Scan for the cell matching the given text and deliver its [X, Y] coordinate at center. 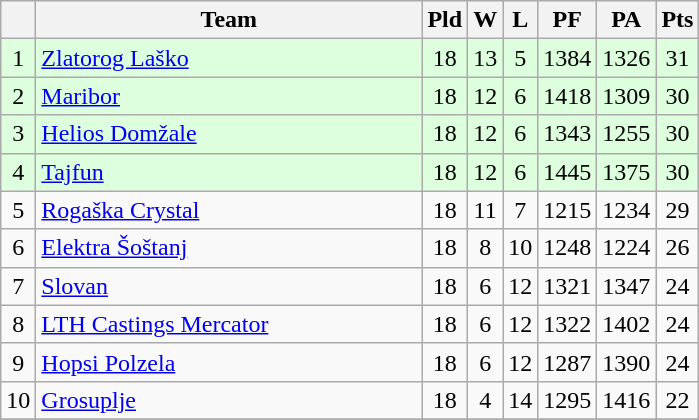
Team [229, 20]
1402 [626, 324]
Slovan [229, 286]
W [486, 20]
1375 [626, 172]
29 [678, 210]
L [520, 20]
1224 [626, 248]
LTH Castings Mercator [229, 324]
1309 [626, 96]
1321 [568, 286]
9 [18, 362]
Helios Domžale [229, 134]
Maribor [229, 96]
11 [486, 210]
Hopsi Polzela [229, 362]
1287 [568, 362]
1248 [568, 248]
Tajfun [229, 172]
Pld [445, 20]
1347 [626, 286]
1384 [568, 58]
Pts [678, 20]
1343 [568, 134]
14 [520, 400]
26 [678, 248]
1295 [568, 400]
Zlatorog Laško [229, 58]
1 [18, 58]
1390 [626, 362]
31 [678, 58]
1418 [568, 96]
1322 [568, 324]
1445 [568, 172]
1255 [626, 134]
Rogaška Crystal [229, 210]
1234 [626, 210]
PF [568, 20]
2 [18, 96]
PA [626, 20]
22 [678, 400]
1326 [626, 58]
3 [18, 134]
1416 [626, 400]
13 [486, 58]
Elektra Šoštanj [229, 248]
1215 [568, 210]
Grosuplje [229, 400]
